Return the [x, y] coordinate for the center point of the cell that contains the specified text.  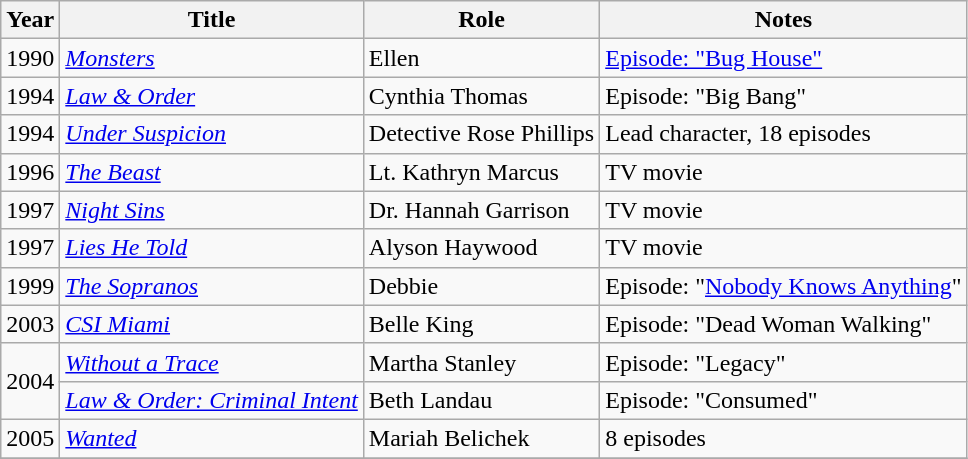
Title [212, 20]
2003 [30, 324]
Lead character, 18 episodes [784, 134]
Law & Order [212, 96]
Under Suspicion [212, 134]
Law & Order: Criminal Intent [212, 400]
Episode: "Consumed" [784, 400]
The Beast [212, 172]
Belle King [481, 324]
Alyson Haywood [481, 248]
8 episodes [784, 438]
Episode: "Big Bang" [784, 96]
Cynthia Thomas [481, 96]
Beth Landau [481, 400]
Monsters [212, 58]
Notes [784, 20]
Detective Rose Phillips [481, 134]
1990 [30, 58]
Without a Trace [212, 362]
Mariah Belichek [481, 438]
Episode: "Nobody Knows Anything" [784, 286]
Martha Stanley [481, 362]
Wanted [212, 438]
1996 [30, 172]
Lt. Kathryn Marcus [481, 172]
Debbie [481, 286]
CSI Miami [212, 324]
Night Sins [212, 210]
The Sopranos [212, 286]
2004 [30, 381]
Ellen [481, 58]
Lies He Told [212, 248]
Role [481, 20]
Episode: "Bug House" [784, 58]
Episode: "Legacy" [784, 362]
Year [30, 20]
1999 [30, 286]
2005 [30, 438]
Episode: "Dead Woman Walking" [784, 324]
Dr. Hannah Garrison [481, 210]
